Provide the (x, y) coordinate of the cell's center where the given text is located.  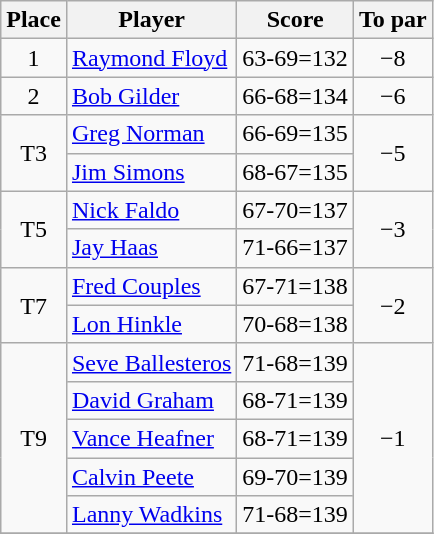
2 (34, 96)
Lanny Wadkins (151, 515)
Fred Couples (151, 286)
T3 (34, 153)
1 (34, 58)
66-69=135 (296, 134)
70-68=138 (296, 324)
Vance Heafner (151, 438)
67-71=138 (296, 286)
−6 (392, 96)
Jim Simons (151, 172)
Lon Hinkle (151, 324)
71-66=137 (296, 248)
67-70=137 (296, 210)
David Graham (151, 400)
−5 (392, 153)
T9 (34, 438)
Jay Haas (151, 248)
To par (392, 20)
Score (296, 20)
−1 (392, 438)
Bob Gilder (151, 96)
68-67=135 (296, 172)
66-68=134 (296, 96)
Calvin Peete (151, 477)
69-70=139 (296, 477)
−2 (392, 305)
Player (151, 20)
−8 (392, 58)
Place (34, 20)
Seve Ballesteros (151, 362)
Raymond Floyd (151, 58)
63-69=132 (296, 58)
Greg Norman (151, 134)
T5 (34, 229)
−3 (392, 229)
Nick Faldo (151, 210)
T7 (34, 305)
